Extract the (x, y) coordinate from the center of the cell holding the provided text.  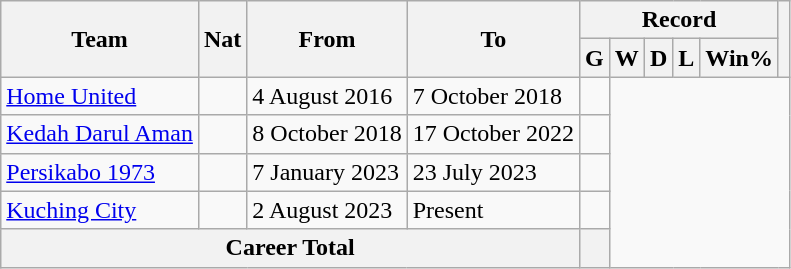
Persikabo 1973 (100, 172)
Career Total (290, 248)
7 January 2023 (327, 172)
Record (680, 20)
2 August 2023 (327, 210)
D (658, 58)
Present (493, 210)
From (327, 39)
8 October 2018 (327, 134)
23 July 2023 (493, 172)
17 October 2022 (493, 134)
To (493, 39)
Team (100, 39)
Win% (740, 58)
Kedah Darul Aman (100, 134)
G (595, 58)
4 August 2016 (327, 96)
Home United (100, 96)
Nat (222, 39)
W (626, 58)
7 October 2018 (493, 96)
Kuching City (100, 210)
L (686, 58)
